Search for the cell housing the specified text and yield its (x, y) center coordinate. 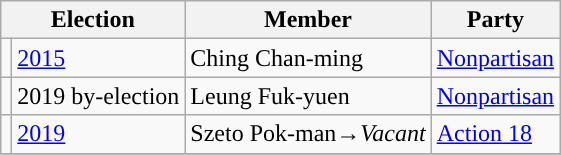
Member (308, 20)
Election (93, 20)
2019 (98, 134)
Party (495, 20)
Action 18 (495, 134)
Ching Chan-ming (308, 58)
2015 (98, 58)
Szeto Pok-man→Vacant (308, 134)
Leung Fuk-yuen (308, 96)
2019 by-election (98, 96)
